From the cell containing the given text, extract its center point as [x, y] coordinate. 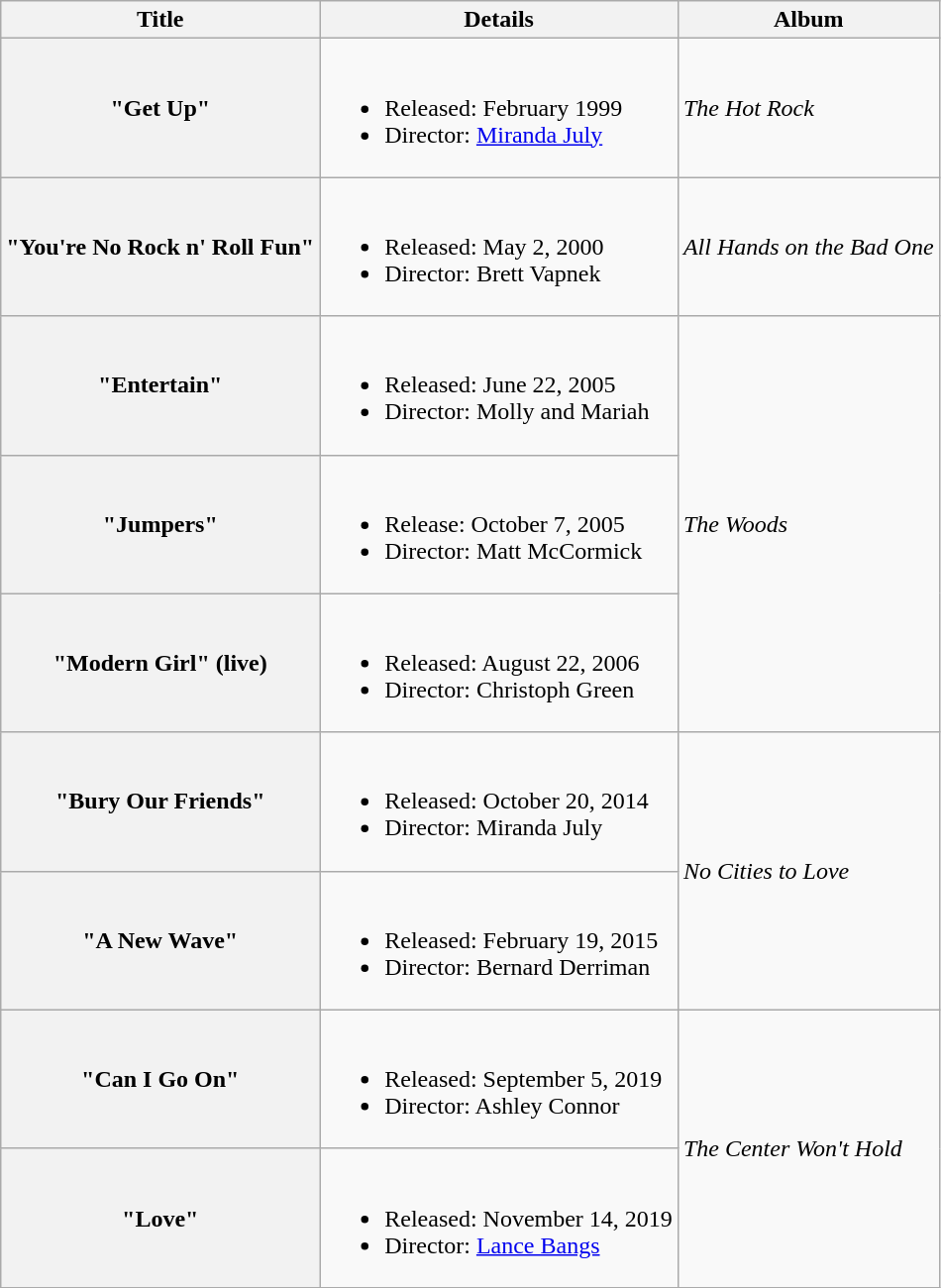
Album [808, 20]
Released: June 22, 2005Director: Molly and Mariah [499, 385]
The Woods [808, 524]
"Modern Girl" (live) [160, 663]
"Get Up" [160, 108]
Released: February 1999Director: Miranda July [499, 108]
"You're No Rock n' Roll Fun" [160, 247]
"Jumpers" [160, 524]
Released: September 5, 2019Director: Ashley Connor [499, 1079]
Released: August 22, 2006Director: Christoph Green [499, 663]
"Love" [160, 1218]
"Entertain" [160, 385]
"A New Wave" [160, 940]
"Bury Our Friends" [160, 802]
Release: October 7, 2005Director: Matt McCormick [499, 524]
Released: May 2, 2000Director: Brett Vapnek [499, 247]
The Center Won't Hold [808, 1148]
Released: October 20, 2014Director: Miranda July [499, 802]
The Hot Rock [808, 108]
Title [160, 20]
Released: February 19, 2015Director: Bernard Derriman [499, 940]
Released: November 14, 2019Director: Lance Bangs [499, 1218]
All Hands on the Bad One [808, 247]
No Cities to Love [808, 871]
"Can I Go On" [160, 1079]
Details [499, 20]
